Output the (X, Y) coordinate of the center of the cell containing the given text.  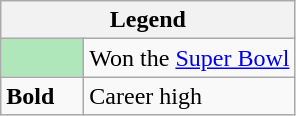
Won the Super Bowl (190, 58)
Bold (42, 96)
Legend (148, 20)
Career high (190, 96)
